Return the [x, y] coordinate for the center point of the cell that contains the specified text.  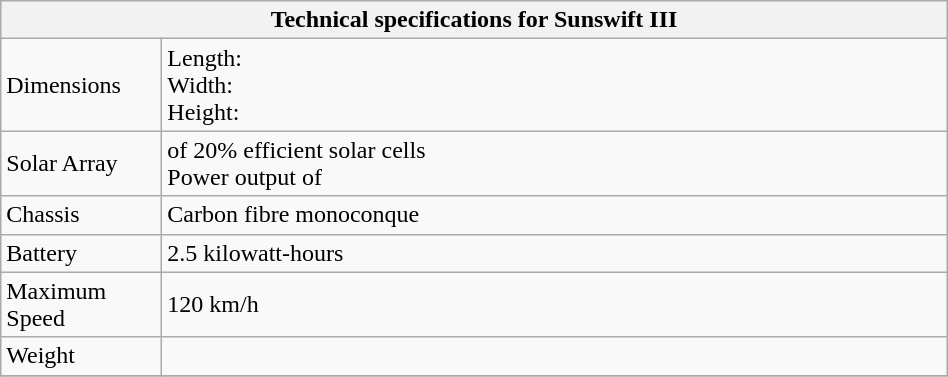
Length: Width: Height: [554, 85]
Carbon fibre monoconque [554, 215]
of 20% efficient solar cellsPower output of [554, 164]
2.5 kilowatt-hours [554, 253]
Dimensions [82, 85]
Weight [82, 356]
Solar Array [82, 164]
Maximum Speed [82, 304]
Chassis [82, 215]
Battery [82, 253]
120 km/h [554, 304]
Technical specifications for Sunswift III [474, 20]
